Identify which cell holds the provided text, then report its [X, Y] central coordinate. 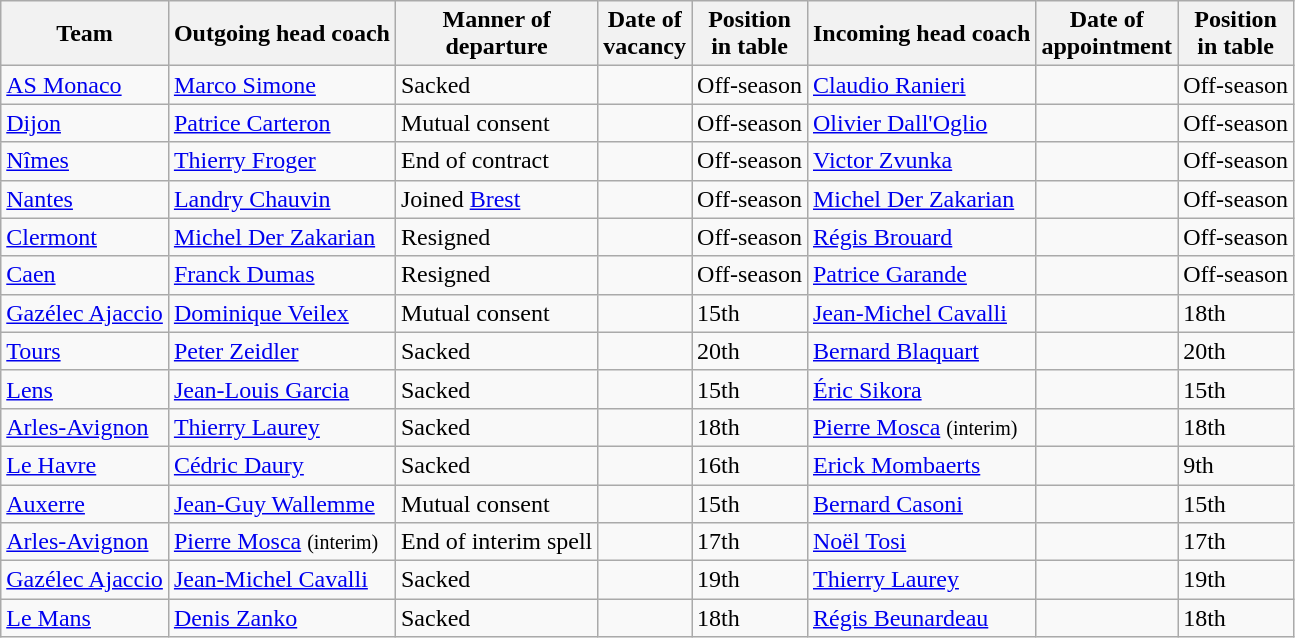
Joined Brest [496, 199]
Le Mans [85, 618]
Bernard Casoni [921, 503]
End of interim spell [496, 542]
Caen [85, 275]
Date ofappointment [1107, 34]
Manner ofdeparture [496, 34]
Tours [85, 351]
Éric Sikora [921, 389]
Cédric Daury [282, 465]
Victor Zvunka [921, 161]
Nîmes [85, 161]
Régis Beunardeau [921, 618]
Marco Simone [282, 85]
Franck Dumas [282, 275]
16th [750, 465]
Olivier Dall'Oglio [921, 123]
Team [85, 34]
Régis Brouard [921, 237]
Peter Zeidler [282, 351]
Nantes [85, 199]
Thierry Froger [282, 161]
End of contract [496, 161]
Date ofvacancy [645, 34]
Noël Tosi [921, 542]
Erick Mombaerts [921, 465]
Dominique Veilex [282, 313]
Auxerre [85, 503]
Denis Zanko [282, 618]
Le Havre [85, 465]
Dijon [85, 123]
Jean-Guy Wallemme [282, 503]
Patrice Carteron [282, 123]
AS Monaco [85, 85]
Clermont [85, 237]
Patrice Garande [921, 275]
Lens [85, 389]
9th [1236, 465]
Claudio Ranieri [921, 85]
Incoming head coach [921, 34]
Landry Chauvin [282, 199]
Jean-Louis Garcia [282, 389]
Outgoing head coach [282, 34]
Bernard Blaquart [921, 351]
